From the cell containing the given text, extract its center point as [x, y] coordinate. 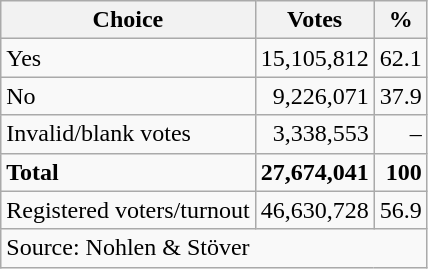
9,226,071 [314, 96]
Total [128, 172]
Registered voters/turnout [128, 210]
Invalid/blank votes [128, 134]
Choice [128, 20]
37.9 [400, 96]
62.1 [400, 58]
15,105,812 [314, 58]
100 [400, 172]
3,338,553 [314, 134]
46,630,728 [314, 210]
56.9 [400, 210]
No [128, 96]
Yes [128, 58]
27,674,041 [314, 172]
Votes [314, 20]
– [400, 134]
% [400, 20]
Source: Nohlen & Stöver [214, 248]
